Output the [X, Y] coordinate of the center of the cell containing the given text.  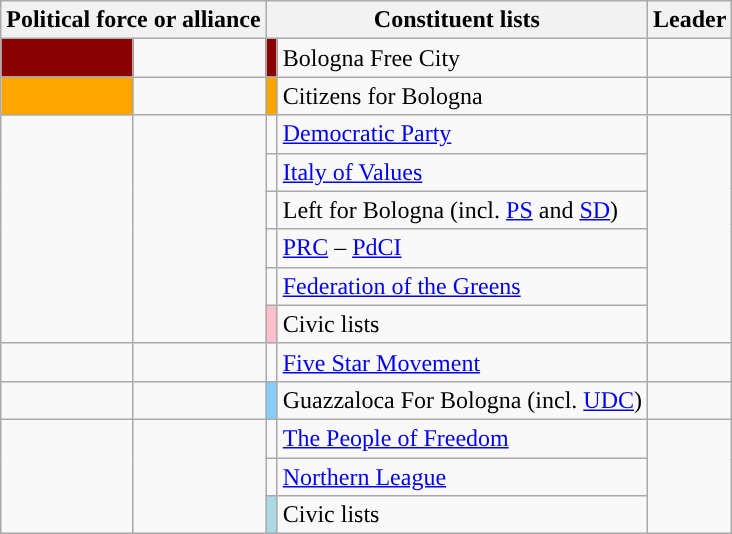
Guazzaloca For Bologna (incl. UDC) [462, 400]
Italy of Values [462, 172]
Left for Bologna (incl. PS and SD) [462, 210]
Bologna Free City [462, 58]
Leader [690, 20]
Constituent lists [456, 20]
Political force or alliance [134, 20]
Five Star Movement [462, 362]
PRC – PdCI [462, 248]
Northern League [462, 477]
The People of Freedom [462, 438]
Democratic Party [462, 134]
Federation of the Greens [462, 286]
Citizens for Bologna [462, 96]
